Return the [X, Y] coordinate for the center point of the cell that contains the specified text.  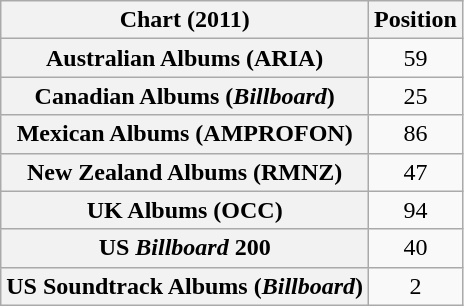
Position [416, 20]
Australian Albums (ARIA) [185, 58]
UK Albums (OCC) [185, 210]
40 [416, 248]
94 [416, 210]
47 [416, 172]
US Soundtrack Albums (Billboard) [185, 286]
2 [416, 286]
86 [416, 134]
Chart (2011) [185, 20]
59 [416, 58]
Mexican Albums (AMPROFON) [185, 134]
New Zealand Albums (RMNZ) [185, 172]
25 [416, 96]
US Billboard 200 [185, 248]
Canadian Albums (Billboard) [185, 96]
